Search for the cell housing the specified text and yield its (x, y) center coordinate. 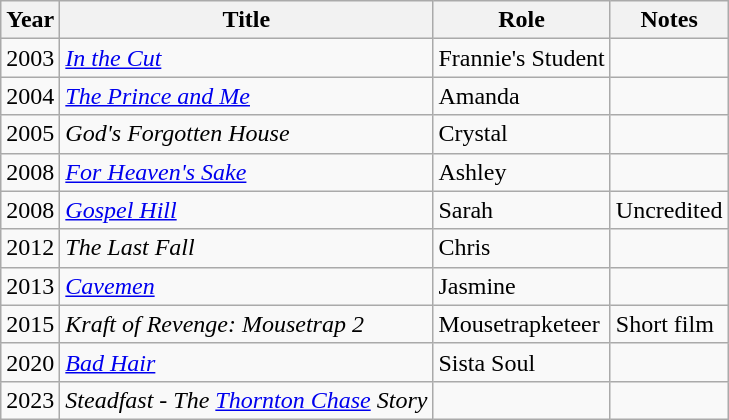
Sista Soul (522, 362)
Amanda (522, 96)
Sarah (522, 210)
Uncredited (669, 210)
Chris (522, 248)
2012 (30, 248)
Title (246, 20)
2003 (30, 58)
2004 (30, 96)
Frannie's Student (522, 58)
In the Cut (246, 58)
Bad Hair (246, 362)
Gospel Hill (246, 210)
2015 (30, 324)
Year (30, 20)
Steadfast - The Thornton Chase Story (246, 400)
The Last Fall (246, 248)
For Heaven's Sake (246, 172)
Crystal (522, 134)
Short film (669, 324)
Mousetrapketeer (522, 324)
2023 (30, 400)
2005 (30, 134)
Notes (669, 20)
The Prince and Me (246, 96)
Kraft of Revenge: Mousetrap 2 (246, 324)
2013 (30, 286)
2020 (30, 362)
God's Forgotten House (246, 134)
Role (522, 20)
Jasmine (522, 286)
Cavemen (246, 286)
Ashley (522, 172)
